For the text-containing cell, return its midpoint in [X, Y] coordinate format. 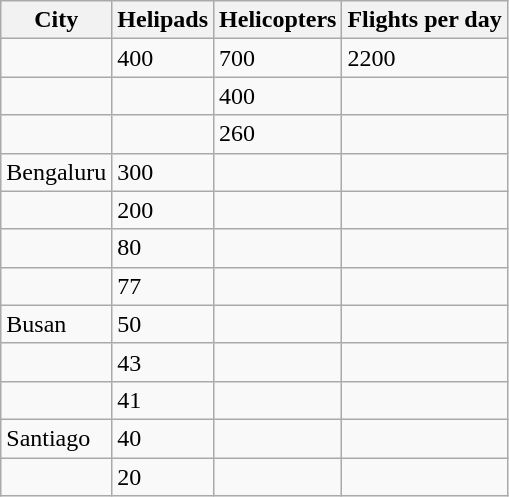
Helicopters [278, 20]
77 [163, 286]
2200 [424, 58]
Helipads [163, 20]
50 [163, 324]
260 [278, 134]
40 [163, 438]
Flights per day [424, 20]
Santiago [56, 438]
41 [163, 400]
City [56, 20]
80 [163, 248]
700 [278, 58]
300 [163, 172]
20 [163, 477]
43 [163, 362]
Bengaluru [56, 172]
Busan [56, 324]
200 [163, 210]
